Identify which cell holds the provided text, then report its (x, y) central coordinate. 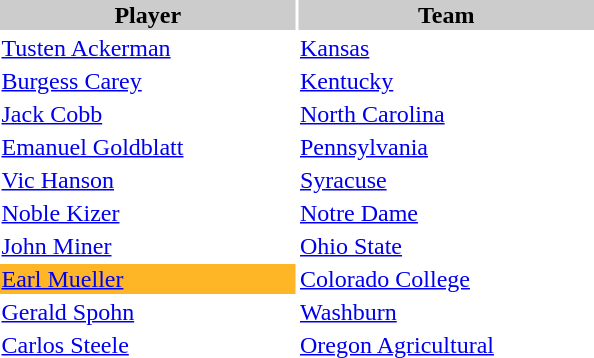
Washburn (446, 312)
Pennsylvania (446, 147)
Tusten Ackerman (148, 48)
Jack Cobb (148, 114)
Burgess Carey (148, 81)
Notre Dame (446, 213)
Colorado College (446, 279)
Team (446, 15)
Kansas (446, 48)
Vic Hanson (148, 180)
Player (148, 15)
Ohio State (446, 246)
Earl Mueller (148, 279)
Noble Kizer (148, 213)
Emanuel Goldblatt (148, 147)
Kentucky (446, 81)
North Carolina (446, 114)
Gerald Spohn (148, 312)
John Miner (148, 246)
Syracuse (446, 180)
